Search for the cell housing the specified text and yield its (x, y) center coordinate. 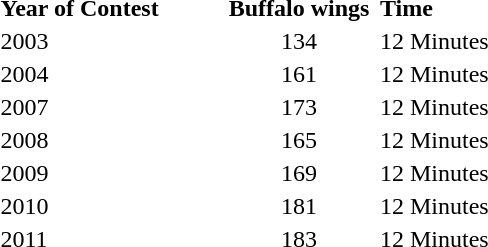
181 (298, 206)
134 (298, 41)
165 (298, 140)
173 (298, 107)
161 (298, 74)
169 (298, 173)
